Capture the cell that displays the provided text and extract its [X, Y] central coordinate. 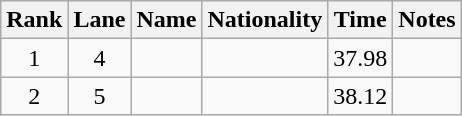
Time [360, 20]
Name [166, 20]
5 [100, 96]
1 [34, 58]
37.98 [360, 58]
Nationality [265, 20]
Notes [427, 20]
38.12 [360, 96]
2 [34, 96]
Rank [34, 20]
Lane [100, 20]
4 [100, 58]
